Locate the cell with the specified text and output its [X, Y] center coordinate. 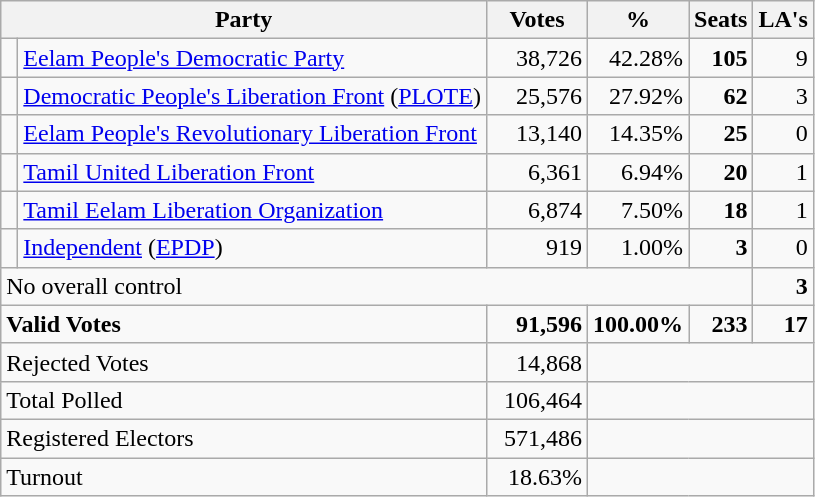
6,874 [536, 210]
Total Polled [244, 400]
18 [721, 210]
25 [721, 134]
Turnout [244, 477]
Rejected Votes [244, 362]
7.50% [638, 210]
38,726 [536, 58]
LA's [783, 20]
14.35% [638, 134]
233 [721, 324]
Votes [536, 20]
1.00% [638, 248]
Party [244, 20]
42.28% [638, 58]
25,576 [536, 96]
6.94% [638, 172]
20 [721, 172]
27.92% [638, 96]
17 [783, 324]
14,868 [536, 362]
Eelam People's Democratic Party [252, 58]
% [638, 20]
18.63% [536, 477]
100.00% [638, 324]
Registered Electors [244, 438]
Tamil Eelam Liberation Organization [252, 210]
Valid Votes [244, 324]
Tamil United Liberation Front [252, 172]
6,361 [536, 172]
62 [721, 96]
Seats [721, 20]
Independent (EPDP) [252, 248]
571,486 [536, 438]
9 [783, 58]
13,140 [536, 134]
91,596 [536, 324]
Eelam People's Revolutionary Liberation Front [252, 134]
105 [721, 58]
Democratic People's Liberation Front (PLOTE) [252, 96]
No overall control [377, 286]
106,464 [536, 400]
919 [536, 248]
